Return (x, y) of the center of cell containing provided text 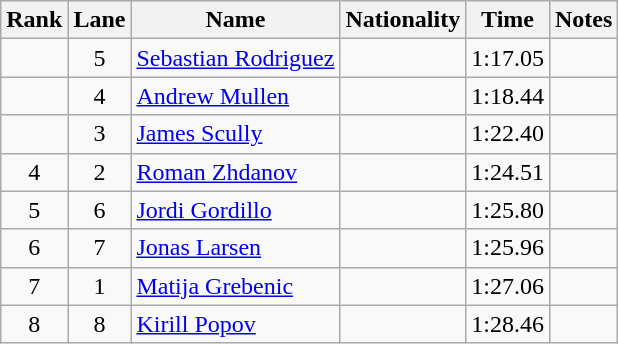
Jonas Larsen (236, 248)
1:24.51 (508, 172)
Name (236, 20)
3 (100, 134)
Sebastian Rodriguez (236, 58)
Kirill Popov (236, 324)
James Scully (236, 134)
1:28.46 (508, 324)
1:25.96 (508, 248)
1:18.44 (508, 96)
1:17.05 (508, 58)
2 (100, 172)
Time (508, 20)
1:25.80 (508, 210)
Roman Zhdanov (236, 172)
Jordi Gordillo (236, 210)
1:22.40 (508, 134)
Matija Grebenic (236, 286)
Nationality (403, 20)
Andrew Mullen (236, 96)
Notes (583, 20)
Lane (100, 20)
1:27.06 (508, 286)
Rank (34, 20)
1 (100, 286)
